Output the [x, y] coordinate of the center of the cell containing the given text.  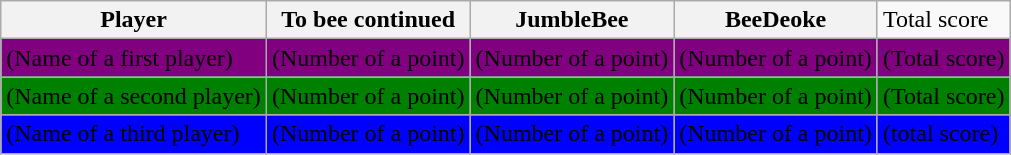
(Name of a second player) [134, 96]
To bee continued [368, 20]
JumbleBee [572, 20]
Total score [944, 20]
(total score) [944, 134]
Player [134, 20]
(Name of a first player) [134, 58]
BeeDeoke [776, 20]
(Name of a third player) [134, 134]
